For the text-containing cell, return its midpoint in (x, y) coordinate format. 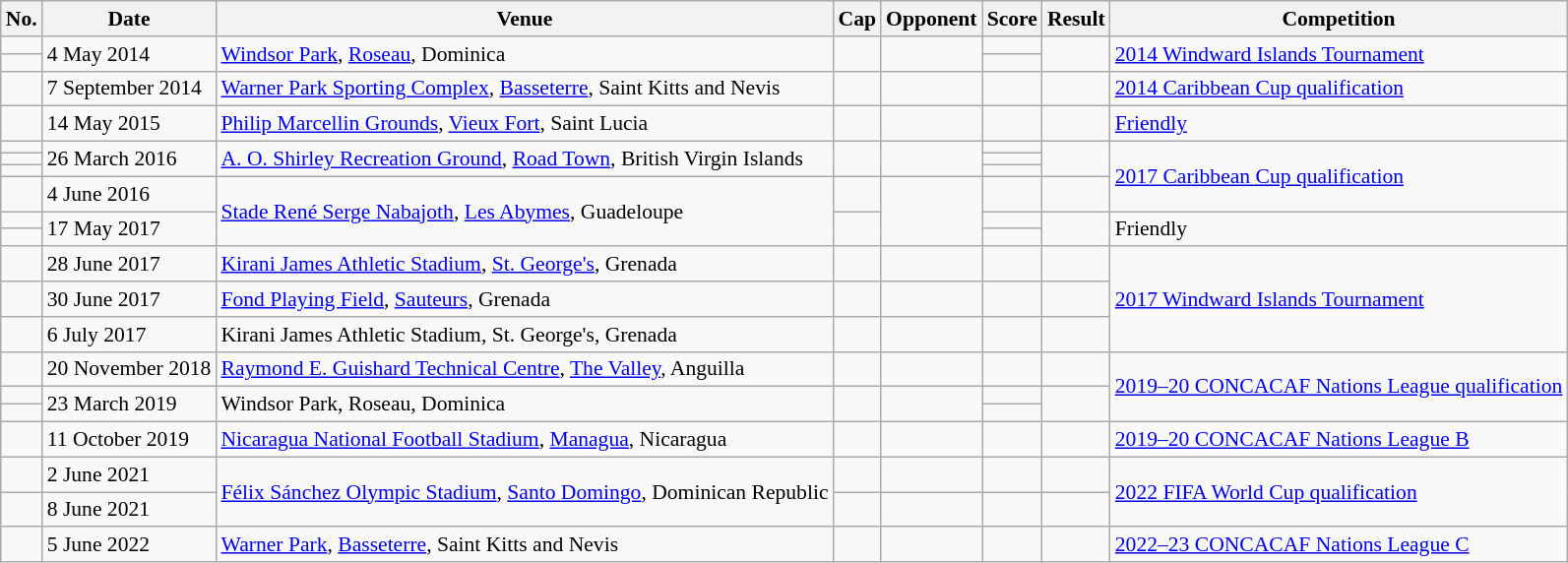
2017 Caribbean Cup qualification (1339, 177)
30 June 2017 (130, 299)
14 May 2015 (130, 124)
Competition (1339, 19)
Warner Park, Basseterre, Saint Kitts and Nevis (524, 545)
7 September 2014 (130, 89)
5 June 2022 (130, 545)
2017 Windward Islands Tournament (1339, 299)
11 October 2019 (130, 440)
Warner Park Sporting Complex, Basseterre, Saint Kitts and Nevis (524, 89)
Félix Sánchez Olympic Stadium, Santo Domingo, Dominican Republic (524, 492)
2022 FIFA World Cup qualification (1339, 492)
2022–23 CONCACAF Nations League C (1339, 545)
6 July 2017 (130, 335)
17 May 2017 (130, 229)
2019–20 CONCACAF Nations League B (1339, 440)
Nicaragua National Football Stadium, Managua, Nicaragua (524, 440)
Score (1012, 19)
2014 Caribbean Cup qualification (1339, 89)
2019–20 CONCACAF Nations League qualification (1339, 386)
4 June 2016 (130, 194)
20 November 2018 (130, 369)
2014 Windward Islands Tournament (1339, 54)
26 March 2016 (130, 159)
23 March 2019 (130, 405)
A. O. Shirley Recreation Ground, Road Town, British Virgin Islands (524, 159)
Philip Marcellin Grounds, Vieux Fort, Saint Lucia (524, 124)
Date (130, 19)
Raymond E. Guishard Technical Centre, The Valley, Anguilla (524, 369)
Opponent (931, 19)
4 May 2014 (130, 54)
No. (22, 19)
8 June 2021 (130, 510)
28 June 2017 (130, 265)
Fond Playing Field, Sauteurs, Grenada (524, 299)
Cap (858, 19)
Venue (524, 19)
Result (1077, 19)
Stade René Serge Nabajoth, Les Abymes, Guadeloupe (524, 211)
2 June 2021 (130, 474)
